Return (x, y) of the center of cell containing provided text 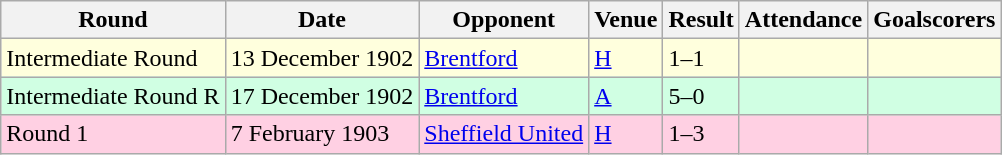
5–0 (701, 96)
Attendance (803, 20)
7 February 1903 (322, 134)
Intermediate Round (113, 58)
Date (322, 20)
Round (113, 20)
13 December 1902 (322, 58)
17 December 1902 (322, 96)
Venue (626, 20)
Goalscorers (934, 20)
1–3 (701, 134)
Opponent (504, 20)
Result (701, 20)
1–1 (701, 58)
Round 1 (113, 134)
A (626, 96)
Intermediate Round R (113, 96)
Sheffield United (504, 134)
